Output the (X, Y) coordinate of the center of the cell containing the given text.  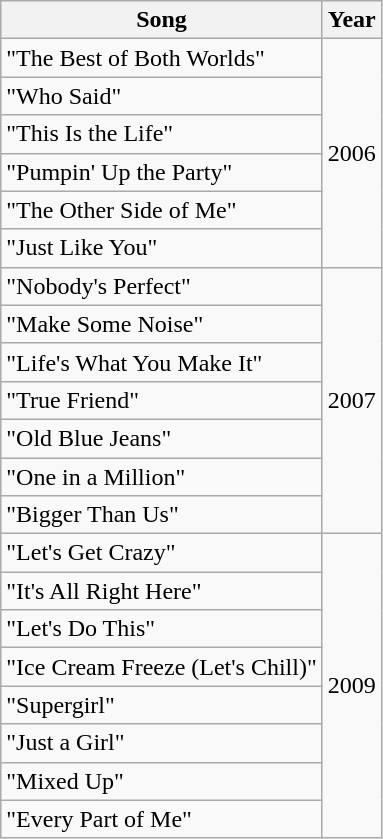
"This Is the Life" (162, 134)
"Bigger Than Us" (162, 515)
Song (162, 20)
"Mixed Up" (162, 781)
"Let's Get Crazy" (162, 553)
"Just Like You" (162, 248)
"Life's What You Make It" (162, 362)
"Make Some Noise" (162, 324)
2007 (352, 400)
"The Other Side of Me" (162, 210)
"Every Part of Me" (162, 819)
"Let's Do This" (162, 629)
"Supergirl" (162, 705)
"Pumpin' Up the Party" (162, 172)
"True Friend" (162, 400)
2006 (352, 153)
"Who Said" (162, 96)
Year (352, 20)
"The Best of Both Worlds" (162, 58)
"One in a Million" (162, 477)
"Ice Cream Freeze (Let's Chill)" (162, 667)
"Old Blue Jeans" (162, 438)
2009 (352, 686)
"Nobody's Perfect" (162, 286)
"It's All Right Here" (162, 591)
"Just a Girl" (162, 743)
